Scan for the cell matching the given text and deliver its (x, y) coordinate at center. 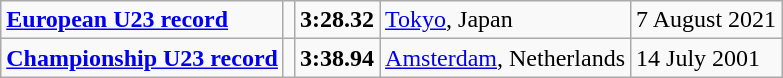
Championship U23 record (142, 58)
European U23 record (142, 20)
14 July 2001 (706, 58)
3:28.32 (336, 20)
3:38.94 (336, 58)
7 August 2021 (706, 20)
Tokyo, Japan (506, 20)
Amsterdam, Netherlands (506, 58)
